Locate the cell with the specified text and output its (X, Y) center coordinate. 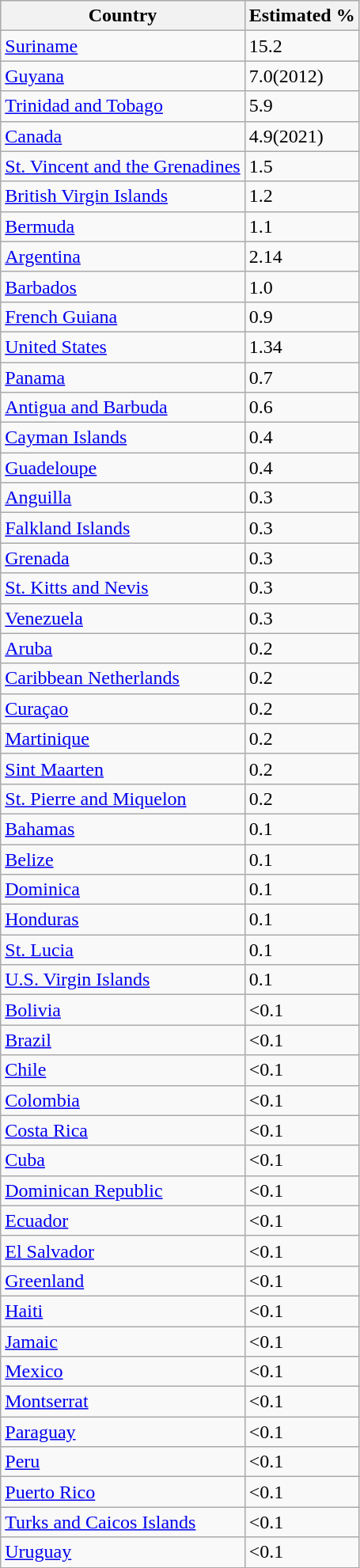
Greenland (123, 1281)
British Virgin Islands (123, 196)
1.0 (302, 287)
Argentina (123, 256)
Peru (123, 1462)
0.9 (302, 317)
Chile (123, 1070)
0.6 (302, 408)
St. Pierre and Miquelon (123, 799)
2.14 (302, 256)
Cuba (123, 1160)
Falkland Islands (123, 528)
Bolivia (123, 1010)
Curaçao (123, 708)
St. Lucia (123, 950)
Estimated % (302, 16)
Bermuda (123, 226)
Mexico (123, 1372)
Montserrat (123, 1402)
Aruba (123, 648)
Dominica (123, 890)
St. Vincent and the Grenadines (123, 166)
Guyana (123, 76)
Turks and Caicos Islands (123, 1522)
Caribbean Netherlands (123, 678)
St. Kitts and Nevis (123, 588)
Jamaic (123, 1342)
Barbados (123, 287)
Haiti (123, 1311)
0.7 (302, 378)
United States (123, 347)
Antigua and Barbuda (123, 408)
Cayman Islands (123, 438)
Suriname (123, 46)
5.9 (302, 106)
1.1 (302, 226)
Canada (123, 136)
Paraguay (123, 1432)
15.2 (302, 46)
Honduras (123, 920)
7.0(2012) (302, 76)
Anguilla (123, 498)
1.2 (302, 196)
Panama (123, 378)
Bahamas (123, 829)
Sint Maarten (123, 769)
Belize (123, 859)
Colombia (123, 1100)
Trinidad and Tobago (123, 106)
Ecuador (123, 1221)
Costa Rica (123, 1130)
Puerto Rico (123, 1492)
Guadeloupe (123, 468)
Country (123, 16)
Uruguay (123, 1552)
Venezuela (123, 618)
U.S. Virgin Islands (123, 980)
1.34 (302, 347)
El Salvador (123, 1251)
Dominican Republic (123, 1190)
4.9(2021) (302, 136)
Grenada (123, 558)
1.5 (302, 166)
Brazil (123, 1040)
Martinique (123, 738)
French Guiana (123, 317)
